Identify which cell holds the provided text, then report its (X, Y) central coordinate. 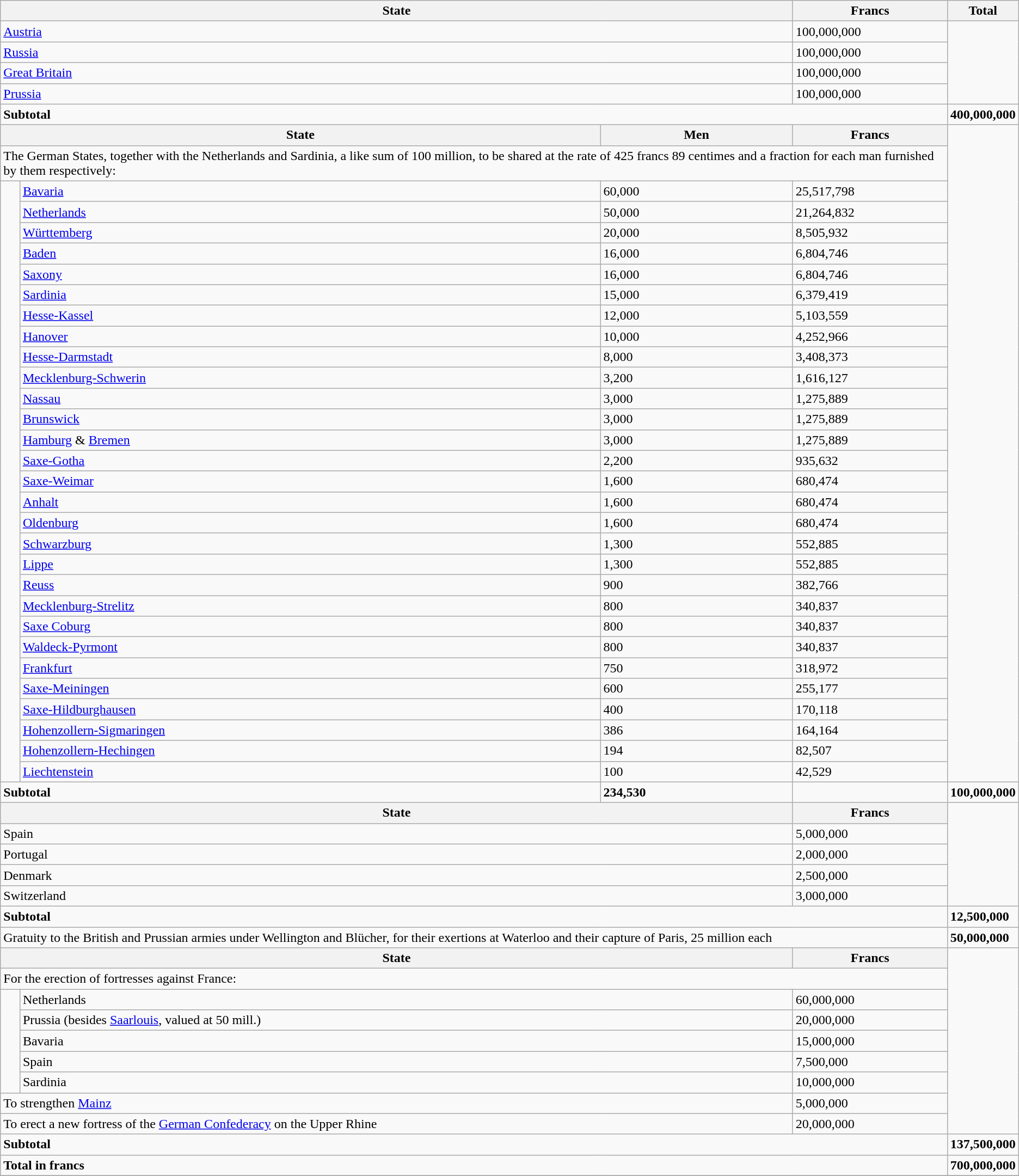
Saxe Coburg (310, 627)
Russia (396, 52)
400 (697, 709)
Prussia (396, 94)
Brunswick (310, 419)
To strengthen Mainz (396, 1103)
3,200 (697, 378)
50,000,000 (983, 937)
2,500,000 (870, 875)
750 (697, 668)
60,000 (697, 191)
700,000,000 (983, 1165)
Saxe-Weimar (310, 481)
600 (697, 689)
2,000,000 (870, 854)
Lippe (310, 564)
Saxe-Hildburghausen (310, 709)
Hanover (310, 336)
3,408,373 (870, 357)
Men (697, 135)
12,000 (697, 316)
25,517,798 (870, 191)
To erect a new fortress of the German Confederacy on the Upper Rhine (396, 1124)
50,000 (697, 212)
10,000 (697, 336)
6,379,419 (870, 295)
Baden (310, 253)
137,500,000 (983, 1144)
Denmark (396, 875)
Schwarzburg (310, 543)
8,505,932 (870, 232)
318,972 (870, 668)
194 (697, 751)
170,118 (870, 709)
42,529 (870, 771)
15,000 (697, 295)
Great Britain (396, 73)
234,530 (697, 792)
15,000,000 (870, 1041)
Hohenzollern-Sigmaringen (310, 730)
20,000 (697, 232)
Hohenzollern-Hechingen (310, 751)
Mecklenburg-Strelitz (310, 606)
Total in francs (474, 1165)
4,252,966 (870, 336)
12,500,000 (983, 916)
Total (983, 11)
Portugal (396, 854)
For the erection of fortresses against France: (474, 979)
Saxe-Gotha (310, 461)
Prussia (besides Saarlouis, valued at 50 mill.) (406, 1020)
Hamburg & Bremen (310, 440)
382,766 (870, 585)
Saxe-Meiningen (310, 689)
8,000 (697, 357)
Oldenburg (310, 523)
3,000,000 (870, 896)
255,177 (870, 689)
21,264,832 (870, 212)
900 (697, 585)
Waldeck-Pyrmont (310, 647)
5,103,559 (870, 316)
Mecklenburg-Schwerin (310, 378)
Liechtenstein (310, 771)
400,000,000 (983, 114)
1,616,127 (870, 378)
10,000,000 (870, 1082)
60,000,000 (870, 1000)
Württemberg (310, 232)
82,507 (870, 751)
Frankfurt (310, 668)
935,632 (870, 461)
7,500,000 (870, 1062)
Gratuity to the British and Prussian armies under Wellington and Blücher, for their exertions at Waterloo and their capture of Paris, 25 million each (474, 937)
Reuss (310, 585)
164,164 (870, 730)
2,200 (697, 461)
Saxony (310, 274)
Hesse-Kassel (310, 316)
Switzerland (396, 896)
386 (697, 730)
100 (697, 771)
Austria (396, 32)
Hesse-Darmstadt (310, 357)
Nassau (310, 399)
Anhalt (310, 502)
